Locate the cell with the specified text and output its [x, y] center coordinate. 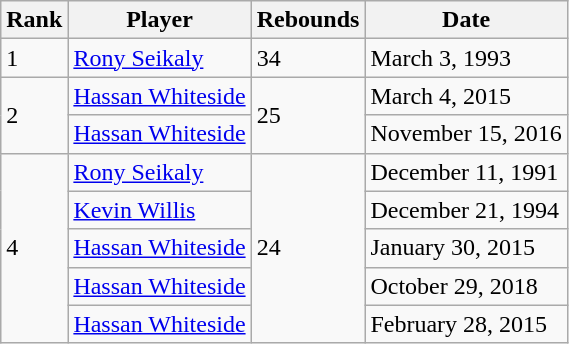
March 4, 2015 [466, 96]
January 30, 2015 [466, 248]
4 [34, 248]
February 28, 2015 [466, 324]
34 [308, 58]
December 11, 1991 [466, 172]
November 15, 2016 [466, 134]
Kevin Willis [160, 210]
Rank [34, 20]
October 29, 2018 [466, 286]
December 21, 1994 [466, 210]
Date [466, 20]
Rebounds [308, 20]
25 [308, 115]
Player [160, 20]
2 [34, 115]
1 [34, 58]
24 [308, 248]
March 3, 1993 [466, 58]
